Output the [X, Y] coordinate of the center of the cell containing the given text.  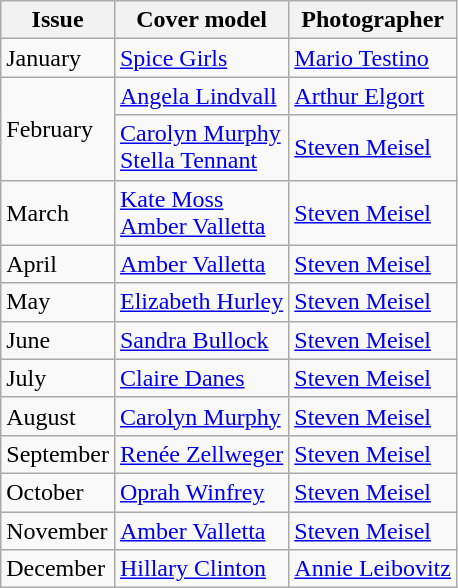
July [58, 378]
September [58, 454]
Oprah Winfrey [201, 492]
August [58, 416]
Cover model [201, 20]
Issue [58, 20]
Sandra Bullock [201, 340]
March [58, 212]
Kate MossAmber Valletta [201, 212]
Carolyn MurphyStella Tennant [201, 148]
Renée Zellweger [201, 454]
Elizabeth Hurley [201, 302]
January [58, 58]
December [58, 569]
June [58, 340]
Claire Danes [201, 378]
Arthur Elgort [373, 96]
Hillary Clinton [201, 569]
Annie Leibovitz [373, 569]
April [58, 264]
Spice Girls [201, 58]
Mario Testino [373, 58]
February [58, 128]
Carolyn Murphy [201, 416]
Angela Lindvall [201, 96]
November [58, 531]
May [58, 302]
Photographer [373, 20]
October [58, 492]
